From the cell containing the given text, extract its center point as [X, Y] coordinate. 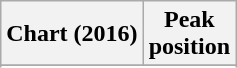
Chart (2016) [72, 34]
Peak position [189, 34]
